Detect which cell encompasses the target text, then output its [x, y] center coordinate. 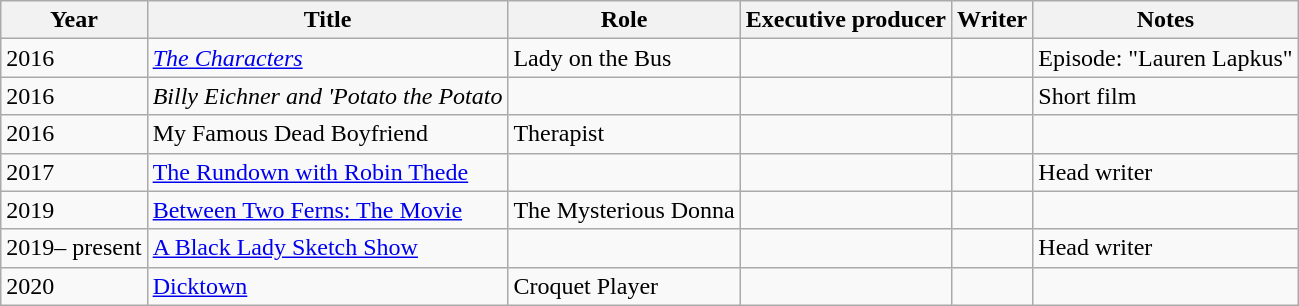
2019 [74, 210]
A Black Lady Sketch Show [328, 248]
Between Two Ferns: The Movie [328, 210]
Year [74, 20]
Billy Eichner and 'Potato the Potato [328, 96]
Lady on the Bus [624, 58]
Notes [1166, 20]
The Mysterious Donna [624, 210]
2019– present [74, 248]
Dicktown [328, 286]
Short film [1166, 96]
The Characters [328, 58]
Executive producer [846, 20]
Title [328, 20]
Therapist [624, 134]
My Famous Dead Boyfriend [328, 134]
The Rundown with Robin Thede [328, 172]
Episode: "Lauren Lapkus" [1166, 58]
Writer [992, 20]
2020 [74, 286]
Role [624, 20]
2017 [74, 172]
Croquet Player [624, 286]
